Search for the cell housing the specified text and yield its (x, y) center coordinate. 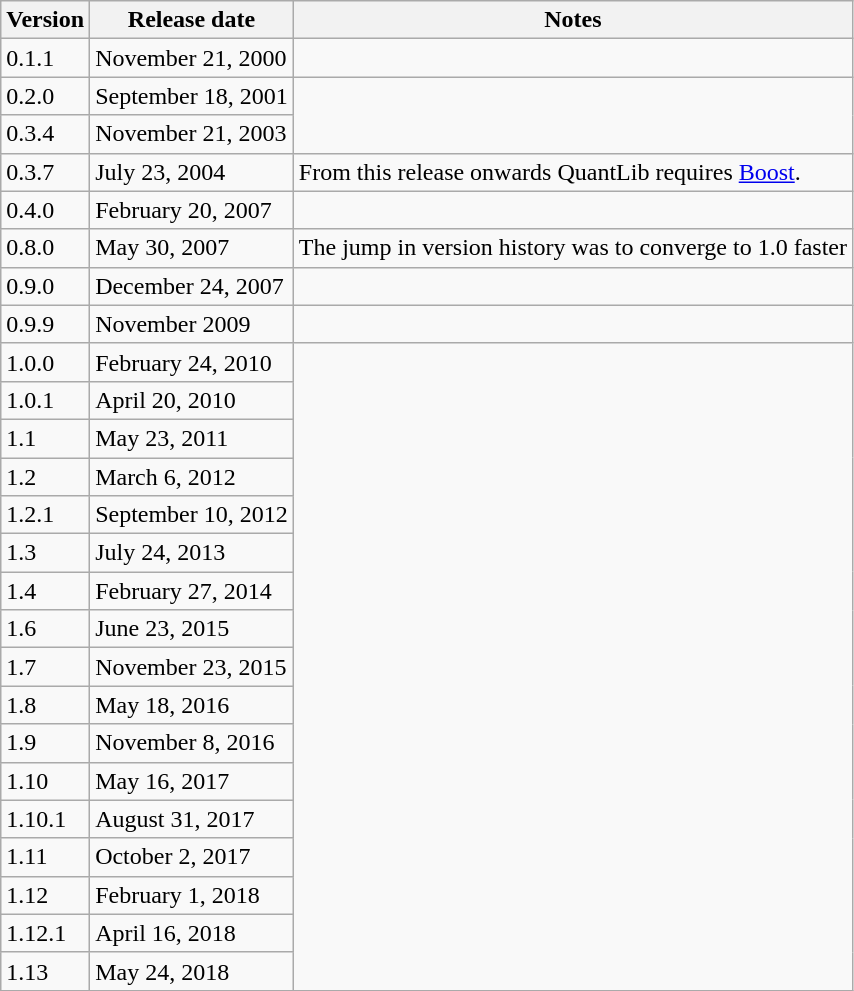
0.9.9 (46, 324)
0.8.0 (46, 248)
February 27, 2014 (192, 591)
February 1, 2018 (192, 895)
May 24, 2018 (192, 971)
July 23, 2004 (192, 172)
Release date (192, 20)
July 24, 2013 (192, 553)
Notes (572, 20)
1.9 (46, 743)
1.1 (46, 438)
1.3 (46, 553)
November 23, 2015 (192, 667)
May 30, 2007 (192, 248)
1.7 (46, 667)
June 23, 2015 (192, 629)
1.0.1 (46, 400)
December 24, 2007 (192, 286)
October 2, 2017 (192, 857)
February 24, 2010 (192, 362)
1.12.1 (46, 933)
May 16, 2017 (192, 781)
0.3.7 (46, 172)
1.2 (46, 477)
1.6 (46, 629)
1.8 (46, 705)
1.11 (46, 857)
1.12 (46, 895)
1.13 (46, 971)
September 10, 2012 (192, 515)
November 21, 2000 (192, 58)
0.3.4 (46, 134)
The jump in version history was to converge to 1.0 faster (572, 248)
April 16, 2018 (192, 933)
April 20, 2010 (192, 400)
1.2.1 (46, 515)
November 21, 2003 (192, 134)
0.9.0 (46, 286)
September 18, 2001 (192, 96)
March 6, 2012 (192, 477)
0.2.0 (46, 96)
November 8, 2016 (192, 743)
Version (46, 20)
0.1.1 (46, 58)
1.0.0 (46, 362)
1.10 (46, 781)
From this release onwards QuantLib requires Boost. (572, 172)
August 31, 2017 (192, 819)
1.4 (46, 591)
November 2009 (192, 324)
February 20, 2007 (192, 210)
1.10.1 (46, 819)
0.4.0 (46, 210)
May 18, 2016 (192, 705)
May 23, 2011 (192, 438)
